From the cell containing the given text, extract its center point as (X, Y) coordinate. 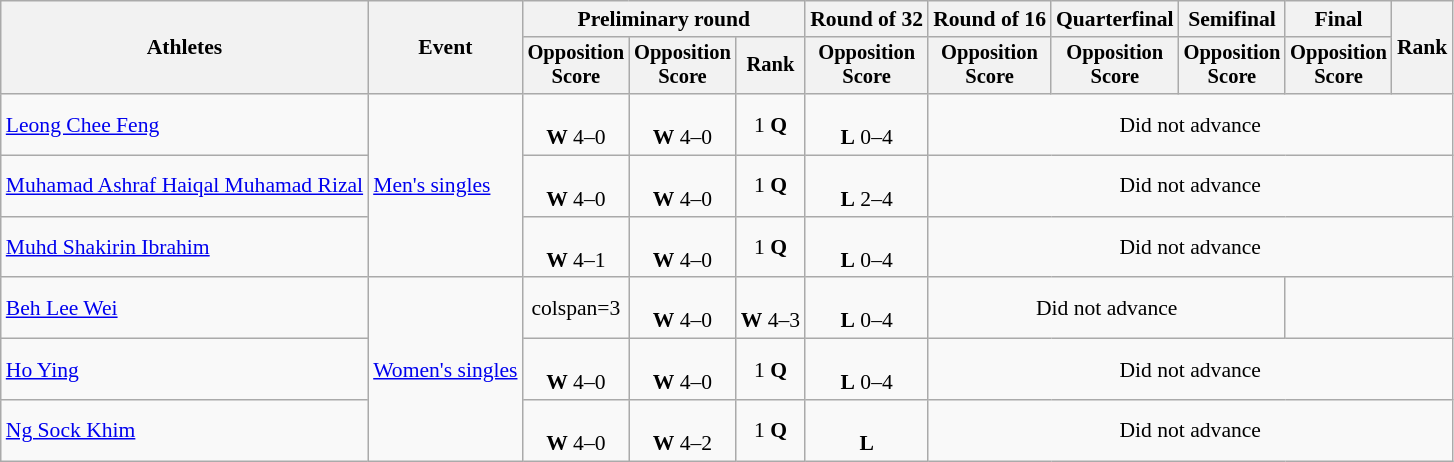
Quarterfinal (1115, 19)
W 4–2 (682, 430)
W 4–1 (576, 248)
Preliminary round (664, 19)
Athletes (184, 48)
L 2–4 (866, 186)
Men's singles (445, 186)
Ng Sock Khim (184, 430)
Final (1338, 19)
colspan=3 (576, 308)
Muhd Shakirin Ibrahim (184, 248)
Ho Ying (184, 370)
Semifinal (1232, 19)
Leong Chee Feng (184, 124)
Beh Lee Wei (184, 308)
L (866, 430)
Round of 16 (990, 19)
Round of 32 (866, 19)
Women's singles (445, 370)
Muhamad Ashraf Haiqal Muhamad Rizal (184, 186)
Event (445, 48)
W 4–3 (770, 308)
